From the cell containing the given text, extract its center point as [x, y] coordinate. 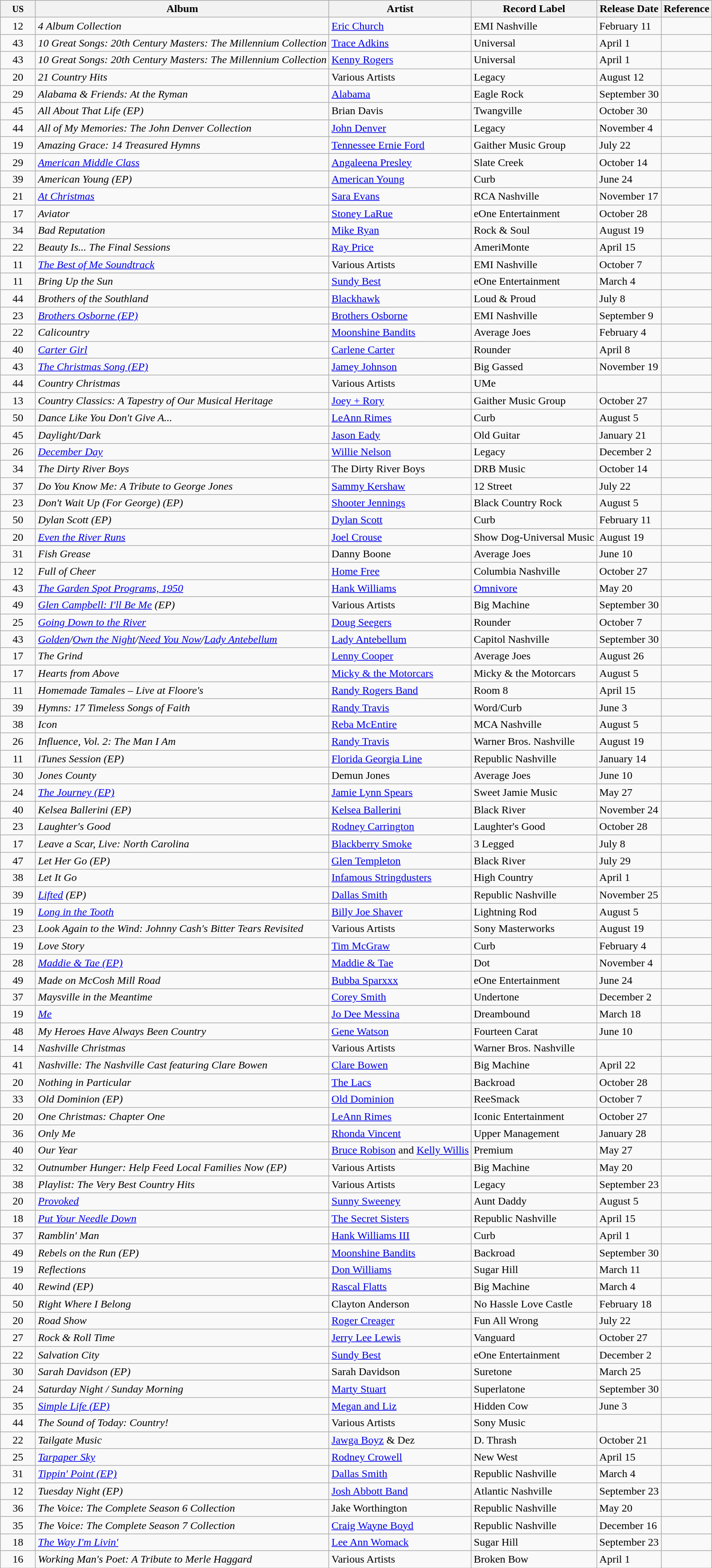
March 25 [629, 1372]
Joey + Rory [400, 401]
Artist [400, 9]
Let Her Go (EP) [182, 861]
John Denver [400, 128]
November 25 [629, 895]
Broken Bow [534, 1559]
Outnumber Hunger: Help Feed Local Families Now (EP) [182, 1167]
Sara Evans [400, 196]
Upper Management [534, 1133]
July 29 [629, 861]
27 [18, 1338]
January 14 [629, 759]
28 [18, 963]
UMe [534, 384]
November 24 [629, 810]
Dot [534, 963]
Old Dominion [400, 1099]
High Country [534, 878]
September 9 [629, 316]
Me [182, 1014]
21 [18, 196]
Reba McEntire [400, 724]
Jerry Lee Lewis [400, 1338]
Trace Adkins [400, 43]
Jawga Boyz & Dez [400, 1440]
Long in the Tooth [182, 912]
Bruce Robison and Kelly Willis [400, 1150]
Clayton Anderson [400, 1304]
Old Guitar [534, 435]
Provoked [182, 1201]
Made on McCosh Mill Road [182, 980]
Bubba Sparxxx [400, 980]
Dylan Scott [400, 520]
August 26 [629, 656]
Do You Know Me: A Tribute to George Jones [182, 486]
Rascal Flatts [400, 1286]
Josh Abbott Band [400, 1491]
Sony Masterworks [534, 929]
Blackberry Smoke [400, 844]
Vanguard [534, 1338]
Rock & Roll Time [182, 1338]
Release Date [629, 9]
D. Thrash [534, 1440]
Lifted (EP) [182, 895]
Billy Joe Shaver [400, 912]
16 [18, 1559]
Word/Curb [534, 707]
Nashville: The Nashville Cast featuring Clare Bowen [182, 1065]
Don't Wait Up (For George) (EP) [182, 503]
Lady Antebellum [400, 639]
Kenny Rogers [400, 60]
Tennessee Ernie Ford [400, 145]
13 [18, 401]
Lee Ann Womack [400, 1542]
Brothers Osborne [400, 316]
Simple Life (EP) [182, 1406]
Rock & Soul [534, 231]
The Sound of Today: Country! [182, 1423]
Golden/Own the Night/Need You Now/Lady Antebellum [182, 639]
Roger Creager [400, 1321]
The Grind [182, 656]
January 28 [629, 1133]
Slate Creek [534, 162]
March 18 [629, 1014]
March 11 [629, 1269]
Hidden Cow [534, 1406]
Superlatone [534, 1389]
Maddie & Tae (EP) [182, 963]
Influence, Vol. 2: The Man I Am [182, 741]
Tim McGraw [400, 946]
Aviator [182, 214]
47 [18, 861]
Beauty Is... The Final Sessions [182, 248]
Glen Campbell: I'll Be Me (EP) [182, 605]
Saturday Night / Sunday Morning [182, 1389]
Brothers of the Southland [182, 299]
Undertone [534, 997]
Room 8 [534, 690]
14 [18, 1048]
November 17 [629, 196]
Nothing in Particular [182, 1082]
Danny Boone [400, 554]
Sunny Sweeney [400, 1201]
Brian Davis [400, 111]
Maddie & Tae [400, 963]
October 30 [629, 111]
Florida Georgia Line [400, 759]
US [18, 9]
Album [182, 9]
33 [18, 1099]
Show Dog-Universal Music [534, 537]
Rodney Carrington [400, 827]
Corey Smith [400, 997]
Record Label [534, 9]
Iconic Entertainment [534, 1116]
Bad Reputation [182, 231]
Maysville in the Meantime [182, 997]
Full of Cheer [182, 571]
Alabama & Friends: At the Ryman [182, 94]
ReeSmack [534, 1099]
One Christmas: Chapter One [182, 1116]
Infamous Stringdusters [400, 878]
Playlist: The Very Best Country Hits [182, 1184]
Rhonda Vincent [400, 1133]
Ramblin' Man [182, 1235]
Home Free [400, 571]
Love Story [182, 946]
The Journey (EP) [182, 793]
Hank Williams [400, 588]
AmeriMonte [534, 248]
Old Dominion (EP) [182, 1099]
Put Your Needle Down [182, 1218]
Lightning Rod [534, 912]
Dance Like You Don't Give A... [182, 418]
All of My Memories: The John Denver Collection [182, 128]
12 Street [534, 486]
Working Man's Poet: A Tribute to Merle Haggard [182, 1559]
Rodney Crowell [400, 1457]
Rewind (EP) [182, 1286]
iTunes Session (EP) [182, 759]
Lenny Cooper [400, 656]
Randy Rogers Band [400, 690]
April 22 [629, 1065]
The Best of Me Soundtrack [182, 265]
All About That Life (EP) [182, 111]
Fun All Wrong [534, 1321]
21 Country Hits [182, 77]
Capitol Nashville [534, 639]
Twangville [534, 111]
Fish Grease [182, 554]
Craig Wayne Boyd [400, 1525]
Only Me [182, 1133]
Calicountry [182, 333]
Hearts from Above [182, 673]
Jamey Johnson [400, 367]
Jamie Lynn Spears [400, 793]
Angaleena Presley [400, 162]
Sammy Kershaw [400, 486]
Jones County [182, 776]
Leave a Scar, Live: North Carolina [182, 844]
3 Legged [534, 844]
Glen Templeton [400, 861]
Daylight/Dark [182, 435]
Sarah Davidson [400, 1372]
Don Williams [400, 1269]
Marty Stuart [400, 1389]
Doug Seegers [400, 622]
My Heroes Have Always Been Country [182, 1031]
Our Year [182, 1150]
The Christmas Song (EP) [182, 367]
Right Where I Belong [182, 1304]
Ray Price [400, 248]
American Middle Class [182, 162]
Reference [686, 9]
Dylan Scott (EP) [182, 520]
Sony Music [534, 1423]
Look Again to the Wind: Johnny Cash's Bitter Tears Revisited [182, 929]
Nashville Christmas [182, 1048]
Omnivore [534, 588]
Loud & Proud [534, 299]
Brothers Osborne (EP) [182, 316]
Country Christmas [182, 384]
American Young (EP) [182, 179]
Jo Dee Messina [400, 1014]
Hymns: 17 Timeless Songs of Faith [182, 707]
4 Album Collection [182, 26]
Road Show [182, 1321]
Sarah Davidson (EP) [182, 1372]
August 12 [629, 77]
January 21 [629, 435]
Dreambound [534, 1014]
Let It Go [182, 878]
Rebels on the Run (EP) [182, 1252]
Even the River Runs [182, 537]
At Christmas [182, 196]
Tailgate Music [182, 1440]
November 19 [629, 367]
Demun Jones [400, 776]
48 [18, 1031]
Fourteen Carat [534, 1031]
February 18 [629, 1304]
Suretone [534, 1372]
Willie Nelson [400, 452]
The Garden Spot Programs, 1950 [182, 588]
Eric Church [400, 26]
Big Gassed [534, 367]
Black Country Rock [534, 503]
April 8 [629, 350]
Jake Worthington [400, 1508]
Tarpaper Sky [182, 1457]
American Young [400, 179]
No Hassle Love Castle [534, 1304]
The Secret Sisters [400, 1218]
Carlene Carter [400, 350]
Going Down to the River [182, 622]
Premium [534, 1150]
Joel Crouse [400, 537]
Country Classics: A Tapestry of Our Musical Heritage [182, 401]
Megan and Liz [400, 1406]
October 21 [629, 1440]
Atlantic Nashville [534, 1491]
Reflections [182, 1269]
New West [534, 1457]
Carter Girl [182, 350]
Gene Watson [400, 1031]
Icon [182, 724]
Blackhawk [400, 299]
Clare Bowen [400, 1065]
Bring Up the Sun [182, 282]
32 [18, 1167]
Shooter Jennings [400, 503]
Stoney LaRue [400, 214]
Aunt Daddy [534, 1201]
Eagle Rock [534, 94]
Columbia Nashville [534, 571]
RCA Nashville [534, 196]
Sweet Jamie Music [534, 793]
Jason Eady [400, 435]
Kelsea Ballerini (EP) [182, 810]
December Day [182, 452]
The Voice: The Complete Season 6 Collection [182, 1508]
Amazing Grace: 14 Treasured Hymns [182, 145]
41 [18, 1065]
DRB Music [534, 469]
December 16 [629, 1525]
The Lacs [400, 1082]
Hank Williams III [400, 1235]
The Voice: The Complete Season 7 Collection [182, 1525]
Tuesday Night (EP) [182, 1491]
The Way I'm Livin' [182, 1542]
Kelsea Ballerini [400, 810]
Salvation City [182, 1355]
MCA Nashville [534, 724]
Mike Ryan [400, 231]
Tippin' Point (EP) [182, 1474]
Alabama [400, 94]
Homemade Tamales – Live at Floore's [182, 690]
